For the text-containing cell, return its midpoint in (X, Y) coordinate format. 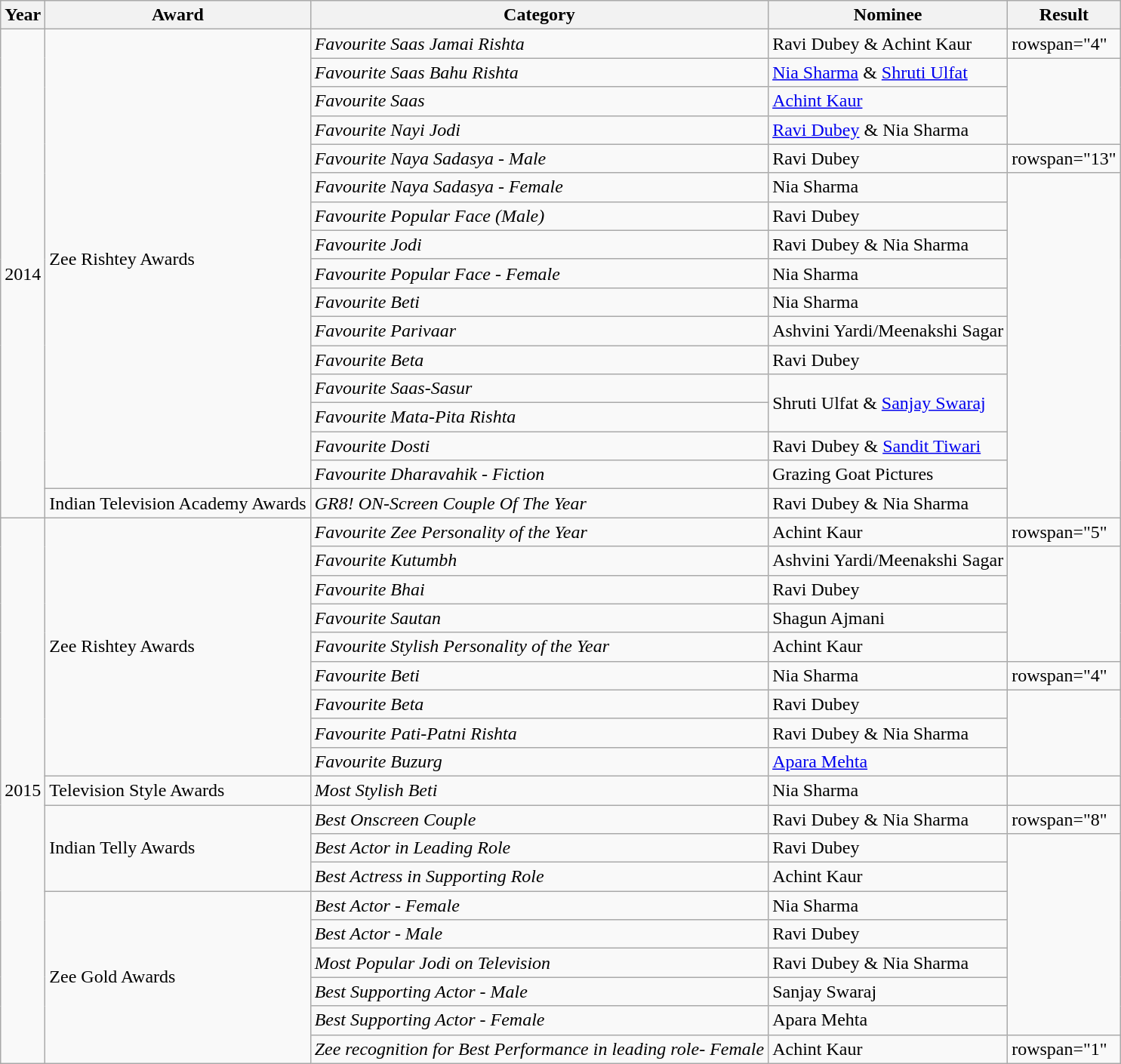
Favourite Saas-Sasur (539, 389)
rowspan="13" (1064, 158)
Indian Television Academy Awards (178, 503)
rowspan="8" (1064, 819)
Favourite Dosti (539, 446)
Favourite Sautan (539, 618)
2015 (23, 791)
Best Actor - Female (539, 906)
Favourite Naya Sadasya - Male (539, 158)
Favourite Saas Jamai Rishta (539, 44)
Favourite Pati-Patni Rishta (539, 733)
Grazing Goat Pictures (888, 475)
Zee recognition for Best Performance in leading role- Female (539, 1049)
Television Style Awards (178, 790)
Favourite Zee Personality of the Year (539, 532)
Favourite Mata-Pita Rishta (539, 417)
Favourite Bhai (539, 589)
Zee Gold Awards (178, 977)
Best Onscreen Couple (539, 819)
Best Actor - Male (539, 934)
2014 (23, 273)
Best Supporting Actor - Female (539, 1020)
Nominee (888, 15)
Best Actress in Supporting Role (539, 877)
Favourite Kutumbh (539, 561)
Award (178, 15)
rowspan="1" (1064, 1049)
Shagun Ajmani (888, 618)
Nia Sharma & Shruti Ulfat (888, 72)
Sanjay Swaraj (888, 992)
Favourite Naya Sadasya - Female (539, 187)
Indian Telly Awards (178, 847)
Favourite Popular Face (Male) (539, 216)
Favourite Saas Bahu Rishta (539, 72)
Result (1064, 15)
Year (23, 15)
Favourite Popular Face - Female (539, 273)
Favourite Dharavahik - Fiction (539, 475)
Favourite Parivaar (539, 331)
Best Supporting Actor - Male (539, 992)
Favourite Jodi (539, 244)
Favourite Buzurg (539, 761)
Most Stylish Beti (539, 790)
Favourite Stylish Personality of the Year (539, 647)
Shruti Ulfat & Sanjay Swaraj (888, 403)
GR8! ON-Screen Couple Of The Year (539, 503)
Category (539, 15)
Favourite Nayi Jodi (539, 130)
rowspan="5" (1064, 532)
Ravi Dubey & Achint Kaur (888, 44)
Favourite Saas (539, 101)
Most Popular Jodi on Television (539, 963)
Ravi Dubey & Sandit Tiwari (888, 446)
Best Actor in Leading Role (539, 848)
